Provide the [X, Y] coordinate of the cell's center where the given text is located.  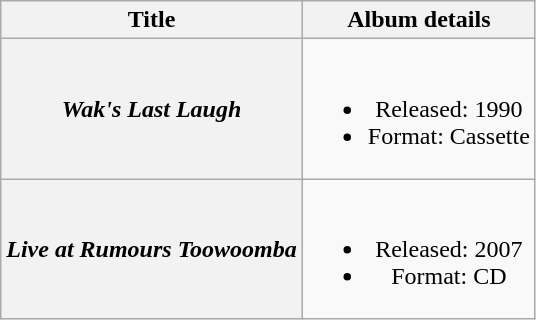
Title [152, 20]
Released: 1990Format: Cassette [418, 109]
Wak's Last Laugh [152, 109]
Live at Rumours Toowoomba [152, 249]
Album details [418, 20]
Released: 2007Format: CD [418, 249]
